From the cell containing the given text, extract its center point as (X, Y) coordinate. 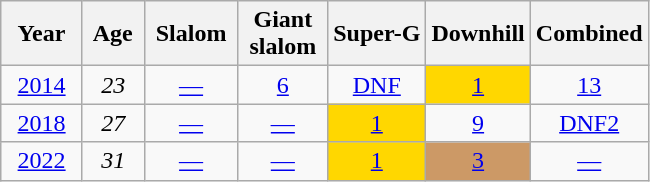
2014 (42, 85)
2022 (42, 161)
9 (478, 123)
DNF2 (589, 123)
DNF (377, 85)
31 (113, 161)
Combined (589, 34)
27 (113, 123)
Super-G (377, 34)
Slalom (191, 34)
6 (283, 85)
2018 (42, 123)
23 (113, 85)
Downhill (478, 34)
Age (113, 34)
3 (478, 161)
Year (42, 34)
13 (589, 85)
Giant slalom (283, 34)
